Identify which cell holds the provided text, then report its (X, Y) central coordinate. 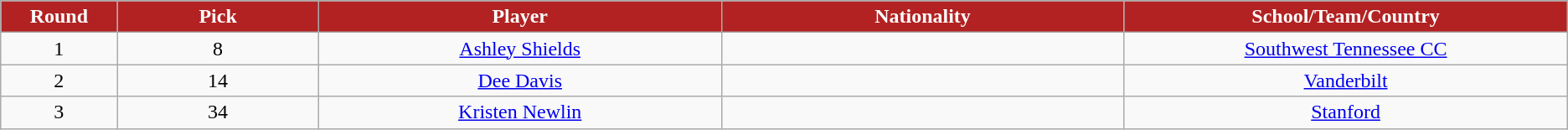
Southwest Tennessee CC (1345, 49)
Vanderbilt (1345, 81)
34 (218, 112)
3 (59, 112)
2 (59, 81)
Nationality (923, 17)
14 (218, 81)
Kristen Newlin (519, 112)
Dee Davis (519, 81)
Pick (218, 17)
Player (519, 17)
1 (59, 49)
School/Team/Country (1345, 17)
Stanford (1345, 112)
8 (218, 49)
Ashley Shields (519, 49)
Round (59, 17)
